Scan for the cell matching the given text and deliver its (X, Y) coordinate at center. 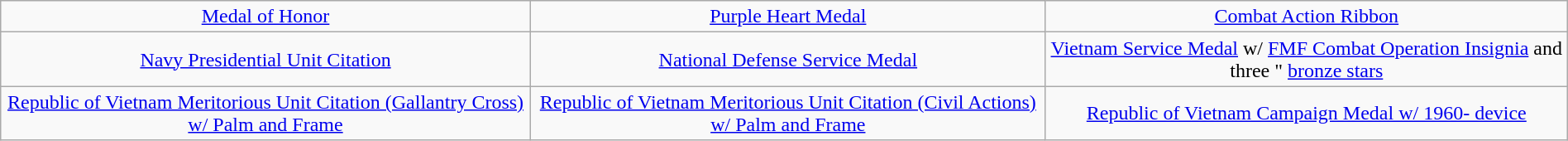
Medal of Honor (266, 17)
National Defense Service Medal (787, 60)
Combat Action Ribbon (1307, 17)
Republic of Vietnam Campaign Medal w/ 1960- device (1307, 113)
Vietnam Service Medal w/ FMF Combat Operation Insignia and three " bronze stars (1307, 60)
Navy Presidential Unit Citation (266, 60)
Republic of Vietnam Meritorious Unit Citation (Gallantry Cross) w/ Palm and Frame (266, 113)
Republic of Vietnam Meritorious Unit Citation (Civil Actions) w/ Palm and Frame (787, 113)
Purple Heart Medal (787, 17)
